Extract the [x, y] coordinate from the center of the cell holding the provided text.  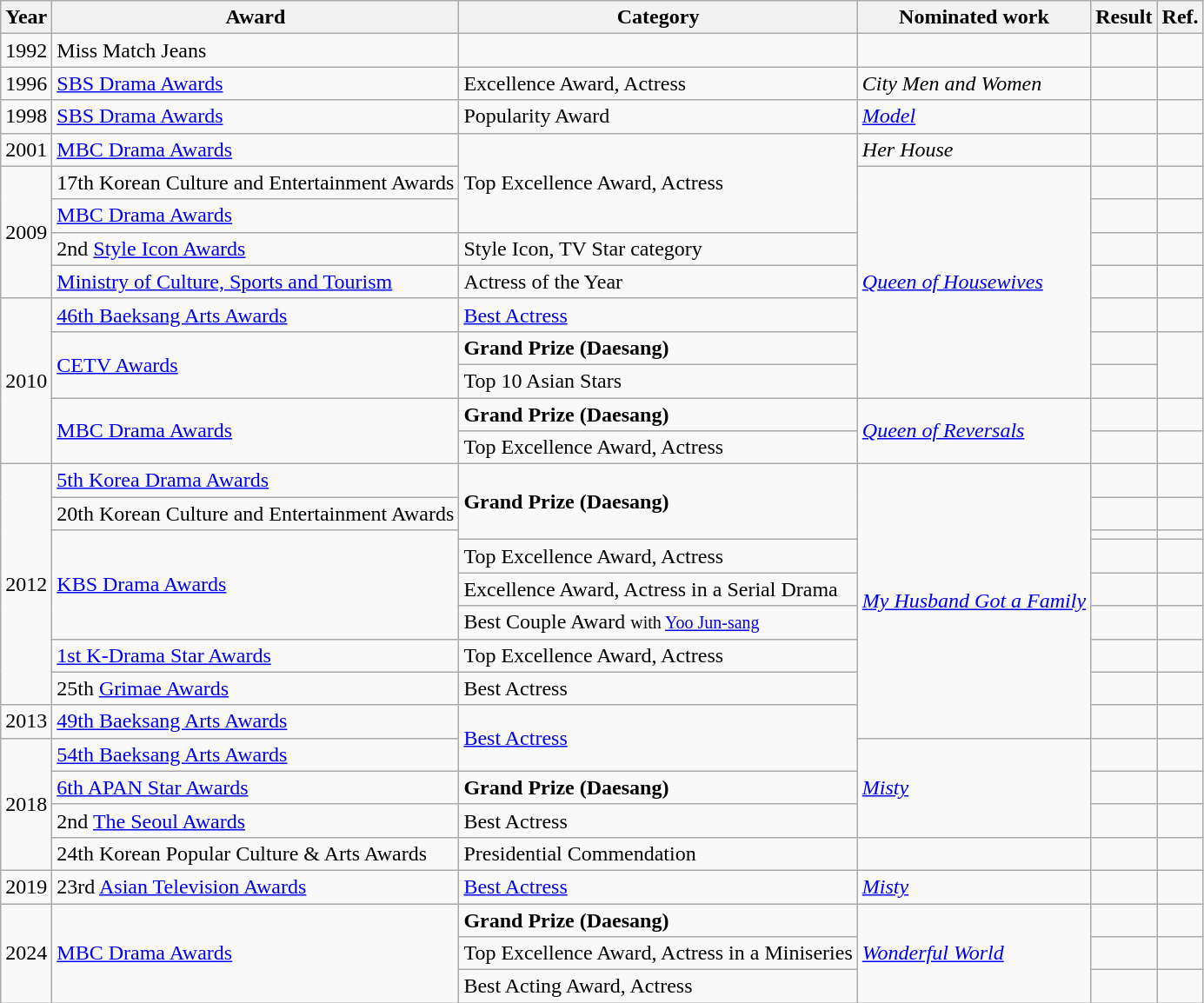
Top 10 Asian Stars [658, 381]
6th APAN Star Awards [256, 787]
54th Baeksang Arts Awards [256, 754]
1st K-Drama Star Awards [256, 655]
Excellence Award, Actress in a Serial Drama [658, 589]
2nd Style Icon Awards [256, 249]
25th Grimae Awards [256, 688]
My Husband Got a Family [974, 601]
17th Korean Culture and Entertainment Awards [256, 183]
2nd The Seoul Awards [256, 820]
49th Baeksang Arts Awards [256, 721]
1996 [26, 83]
Presidential Commendation [658, 854]
2024 [26, 953]
Category [658, 17]
Nominated work [974, 17]
23rd Asian Television Awards [256, 887]
24th Korean Popular Culture & Arts Awards [256, 854]
Ministry of Culture, Sports and Tourism [256, 282]
Style Icon, TV Star category [658, 249]
Year [26, 17]
20th Korean Culture and Entertainment Awards [256, 514]
Wonderful World [974, 953]
Model [974, 116]
Award [256, 17]
1998 [26, 116]
1992 [26, 50]
2018 [26, 804]
Actress of the Year [658, 282]
Best Couple Award with Yoo Jun-sang [658, 622]
Ref. [1181, 17]
KBS Drama Awards [256, 584]
2013 [26, 721]
Queen of Reversals [974, 431]
2009 [26, 232]
Popularity Award [658, 116]
City Men and Women [974, 83]
Miss Match Jeans [256, 50]
CETV Awards [256, 364]
Best Acting Award, Actress [658, 986]
Top Excellence Award, Actress in a Miniseries [658, 953]
46th Baeksang Arts Awards [256, 315]
Her House [974, 149]
Queen of Housewives [974, 282]
2012 [26, 585]
2010 [26, 381]
Result [1124, 17]
5th Korea Drama Awards [256, 481]
2001 [26, 149]
Excellence Award, Actress [658, 83]
2019 [26, 887]
